Output the [X, Y] coordinate of the center of the cell containing the given text.  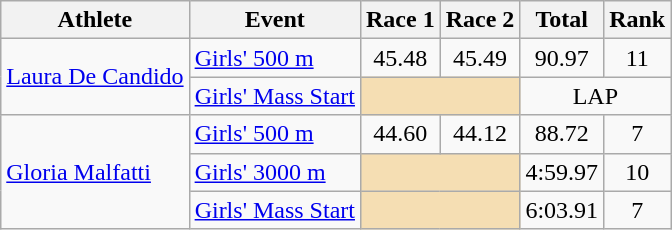
Athlete [95, 20]
Race 2 [480, 20]
4:59.97 [562, 172]
44.12 [480, 134]
Event [274, 20]
88.72 [562, 134]
Girls' 3000 m [274, 172]
90.97 [562, 58]
Rank [638, 20]
10 [638, 172]
45.49 [480, 58]
LAP [596, 96]
11 [638, 58]
44.60 [400, 134]
6:03.91 [562, 210]
Laura De Candido [95, 77]
45.48 [400, 58]
Total [562, 20]
Race 1 [400, 20]
Gloria Malfatti [95, 172]
